Capture the cell that displays the provided text and extract its (X, Y) central coordinate. 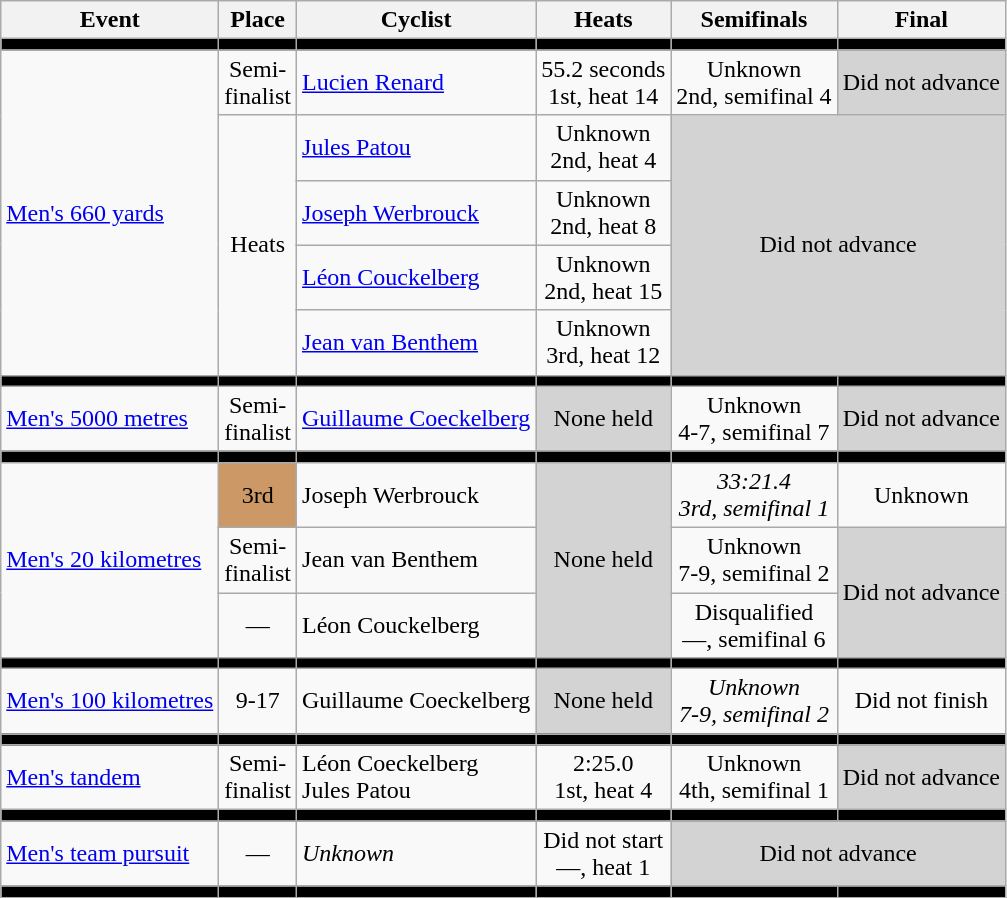
Event (110, 20)
Unknown 4th, semifinal 1 (754, 778)
9-17 (258, 702)
Men's tandem (110, 778)
Unknown 2nd, heat 8 (604, 212)
Men's 5000 metres (110, 418)
Unknown 2nd, heat 15 (604, 278)
Did not finish (921, 702)
Lucien Renard (416, 82)
Men's 100 kilometres (110, 702)
Men's 20 kilometres (110, 560)
33:21.4 3rd, semifinal 1 (754, 494)
Unknown 4-7, semifinal 7 (754, 418)
Disqualified —, semifinal 6 (754, 624)
Jules Patou (416, 148)
Place (258, 20)
Unknown 3rd, heat 12 (604, 342)
Unknown 2nd, semifinal 4 (754, 82)
2:25.0 1st, heat 4 (604, 778)
3rd (258, 494)
Did not start —, heat 1 (604, 854)
Léon Coeckelberg Jules Patou (416, 778)
Unknown 2nd, heat 4 (604, 148)
Men's 660 yards (110, 212)
Cyclist (416, 20)
Final (921, 20)
55.2 seconds 1st, heat 14 (604, 82)
Men's team pursuit (110, 854)
Semifinals (754, 20)
